Locate the cell with the specified text and output its [X, Y] center coordinate. 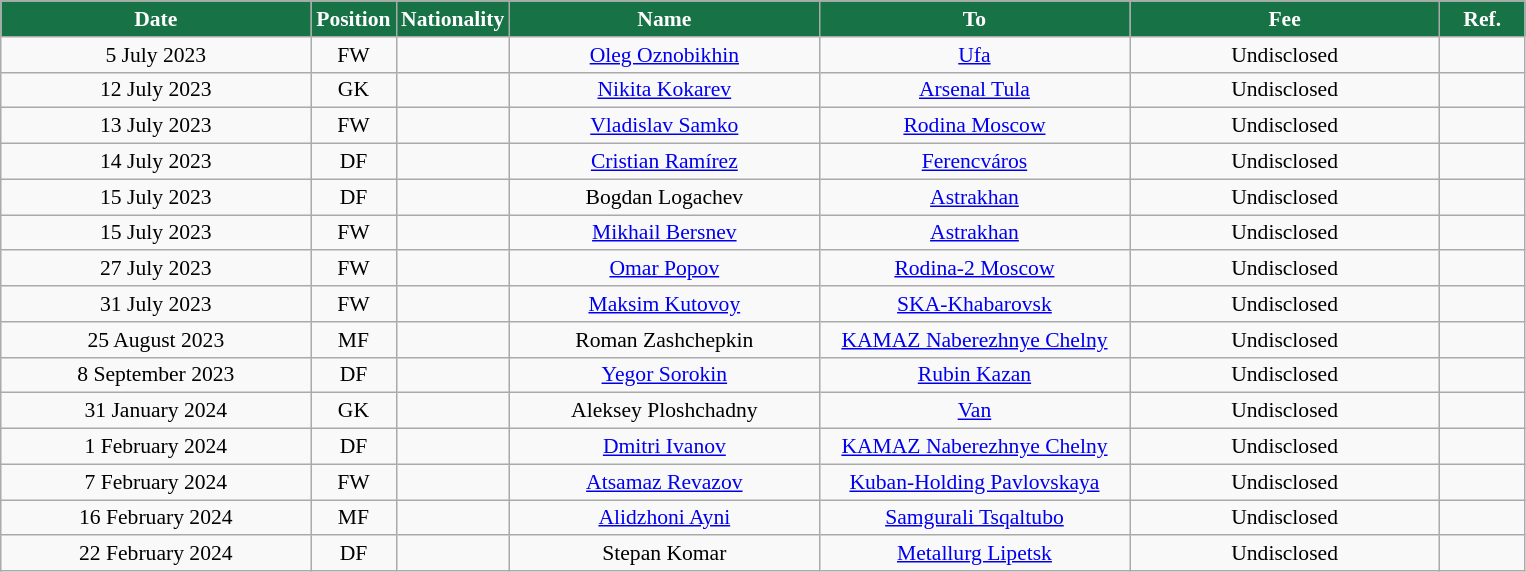
8 September 2023 [156, 375]
Mikhail Bersnev [664, 233]
16 February 2024 [156, 518]
Rubin Kazan [974, 375]
22 February 2024 [156, 554]
Ref. [1482, 19]
31 July 2023 [156, 304]
Position [354, 19]
Rodina Moscow [974, 126]
SKA-Khabarovsk [974, 304]
Name [664, 19]
Nationality [452, 19]
Arsenal Tula [974, 90]
5 July 2023 [156, 55]
Maksim Kutovoy [664, 304]
Roman Zashchepkin [664, 340]
Van [974, 411]
13 July 2023 [156, 126]
Omar Popov [664, 269]
Ufa [974, 55]
12 July 2023 [156, 90]
31 January 2024 [156, 411]
Dmitri Ivanov [664, 447]
Vladislav Samko [664, 126]
Fee [1285, 19]
14 July 2023 [156, 162]
To [974, 19]
Cristian Ramírez [664, 162]
Nikita Kokarev [664, 90]
Ferencváros [974, 162]
Samgurali Tsqaltubo [974, 518]
27 July 2023 [156, 269]
Bogdan Logachev [664, 197]
Aleksey Ploshchadny [664, 411]
Yegor Sorokin [664, 375]
7 February 2024 [156, 482]
Metallurg Lipetsk [974, 554]
Kuban-Holding Pavlovskaya [974, 482]
Date [156, 19]
Alidzhoni Ayni [664, 518]
25 August 2023 [156, 340]
Stepan Komar [664, 554]
1 February 2024 [156, 447]
Oleg Oznobikhin [664, 55]
Atsamaz Revazov [664, 482]
Rodina-2 Moscow [974, 269]
